Provide the (x, y) coordinate of the cell's center where the given text is located.  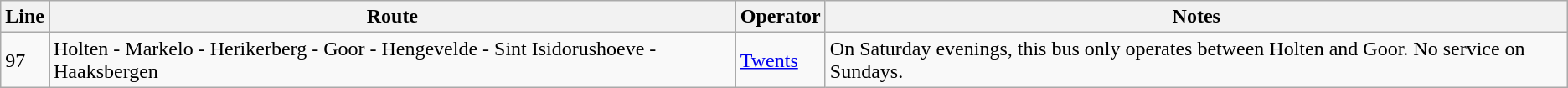
Notes (1196, 17)
Route (392, 17)
Operator (781, 17)
97 (25, 60)
Line (25, 17)
Twents (781, 60)
On Saturday evenings, this bus only operates between Holten and Goor. No service on Sundays. (1196, 60)
Holten - Markelo - Herikerberg - Goor - Hengevelde - Sint Isidorushoeve - Haaksbergen (392, 60)
